Output the [x, y] coordinate of the center of the cell containing the given text.  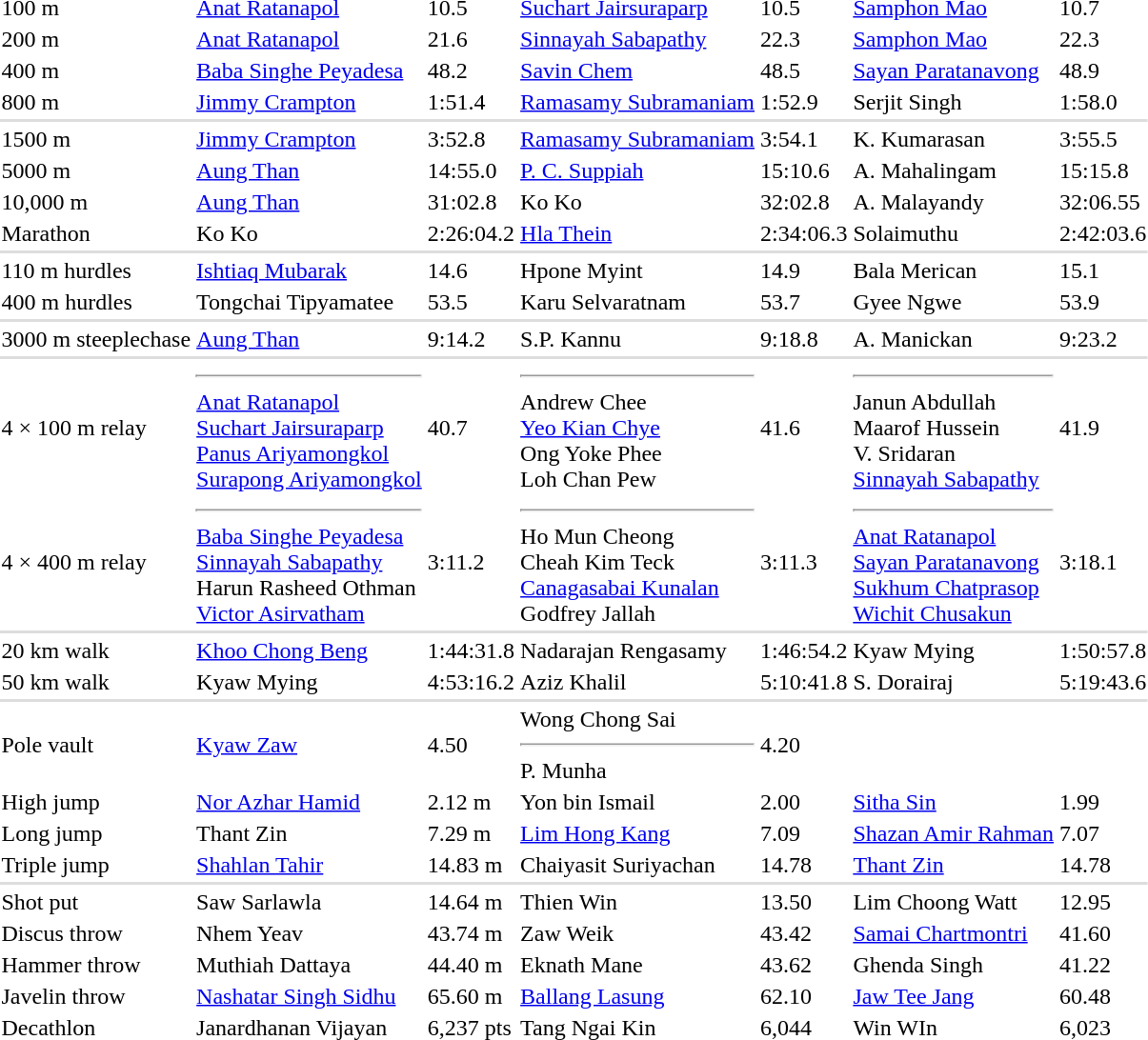
110 m hurdles [96, 270]
A. Malayandy [954, 202]
44.40 m [471, 965]
3:54.1 [804, 139]
Hammer throw [96, 965]
Ho Mun CheongCheah Kim TeckCanagasabai KunalanGodfrey Jallah [638, 562]
12.95 [1103, 902]
200 m [96, 39]
Serjit Singh [954, 102]
13.50 [804, 902]
4 × 400 m relay [96, 562]
Sinnayah Sabapathy [638, 39]
43.42 [804, 933]
7.29 m [471, 833]
53.9 [1103, 302]
Samai Chartmontri [954, 933]
9:18.8 [804, 339]
1.99 [1103, 802]
5:10:41.8 [804, 682]
4 × 100 m relay [96, 428]
2:42:03.6 [1103, 233]
Gyee Ngwe [954, 302]
1:51.4 [471, 102]
15.1 [1103, 270]
Lim Hong Kang [638, 833]
Javelin throw [96, 996]
14.6 [471, 270]
1:52.9 [804, 102]
Wong Chong Sai P. Munha [638, 745]
41.6 [804, 428]
Shot put [96, 902]
Sitha Sin [954, 802]
3000 m steeplechase [96, 339]
48.2 [471, 70]
Ishtiaq Mubarak [310, 270]
400 m [96, 70]
50 km walk [96, 682]
Andrew CheeYeo Kian ChyeOng Yoke PheeLoh Chan Pew [638, 428]
800 m [96, 102]
Nor Azhar Hamid [310, 802]
Kyaw Zaw [310, 745]
A. Manickan [954, 339]
48.5 [804, 70]
2.12 m [471, 802]
Shazan Amir Rahman [954, 833]
400 m hurdles [96, 302]
K. Kumarasan [954, 139]
20 km walk [96, 650]
High jump [96, 802]
Khoo Chong Beng [310, 650]
15:10.6 [804, 170]
1:58.0 [1103, 102]
Aziz Khalil [638, 682]
3:55.5 [1103, 139]
Pole vault [96, 745]
Discus throw [96, 933]
9:14.2 [471, 339]
41.22 [1103, 965]
Saw Sarlawla [310, 902]
A. Mahalingam [954, 170]
3:11.3 [804, 562]
1:44:31.8 [471, 650]
Eknath Mane [638, 965]
1500 m [96, 139]
Nhem Yeav [310, 933]
43.74 m [471, 933]
14.83 m [471, 865]
Janun AbdullahMaarof HusseinV. SridaranSinnayah Sabapathy [954, 428]
Tongchai Tipyamatee [310, 302]
Anat RatanapolSuchart JairsuraparpPanus AriyamongkolSurapong Ariyamongkol [310, 428]
4.50 [471, 745]
Jaw Tee Jang [954, 996]
S.P. Kannu [638, 339]
Lim Choong Watt [954, 902]
4:53:16.2 [471, 682]
Long jump [96, 833]
Nadarajan Rengasamy [638, 650]
Hla Thein [638, 233]
43.62 [804, 965]
60.48 [1103, 996]
3:18.1 [1103, 562]
15:15.8 [1103, 170]
1:50:57.8 [1103, 650]
7.07 [1103, 833]
Chaiyasit Suriyachan [638, 865]
Samphon Mao [954, 39]
41.9 [1103, 428]
Baba Singhe Peyadesa [310, 70]
9:23.2 [1103, 339]
2:34:06.3 [804, 233]
Baba Singhe PeyadesaSinnayah SabapathyHarun Rasheed OthmanVictor Asirvatham [310, 562]
48.9 [1103, 70]
Thien Win [638, 902]
14.64 m [471, 902]
31:02.8 [471, 202]
Solaimuthu [954, 233]
Savin Chem [638, 70]
7.09 [804, 833]
Yon bin Ismail [638, 802]
Bala Merican [954, 270]
Zaw Weik [638, 933]
Shahlan Tahir [310, 865]
53.7 [804, 302]
Triple jump [96, 865]
P. C. Suppiah [638, 170]
14.9 [804, 270]
3:11.2 [471, 562]
Muthiah Dattaya [310, 965]
Anat RatanapolSayan ParatanavongSukhum ChatprasopWichit Chusakun [954, 562]
5:19:43.6 [1103, 682]
53.5 [471, 302]
2.00 [804, 802]
Anat Ratanapol [310, 39]
Ghenda Singh [954, 965]
21.6 [471, 39]
40.7 [471, 428]
41.60 [1103, 933]
32:06.55 [1103, 202]
32:02.8 [804, 202]
Karu Selvaratnam [638, 302]
1:46:54.2 [804, 650]
5000 m [96, 170]
3:52.8 [471, 139]
Sayan Paratanavong [954, 70]
2:26:04.2 [471, 233]
S. Dorairaj [954, 682]
Hpone Myint [638, 270]
Ballang Lasung [638, 996]
Marathon [96, 233]
10,000 m [96, 202]
62.10 [804, 996]
14:55.0 [471, 170]
4.20 [804, 745]
Nashatar Singh Sidhu [310, 996]
65.60 m [471, 996]
